Provide the (x, y) coordinate of the cell's center where the given text is located.  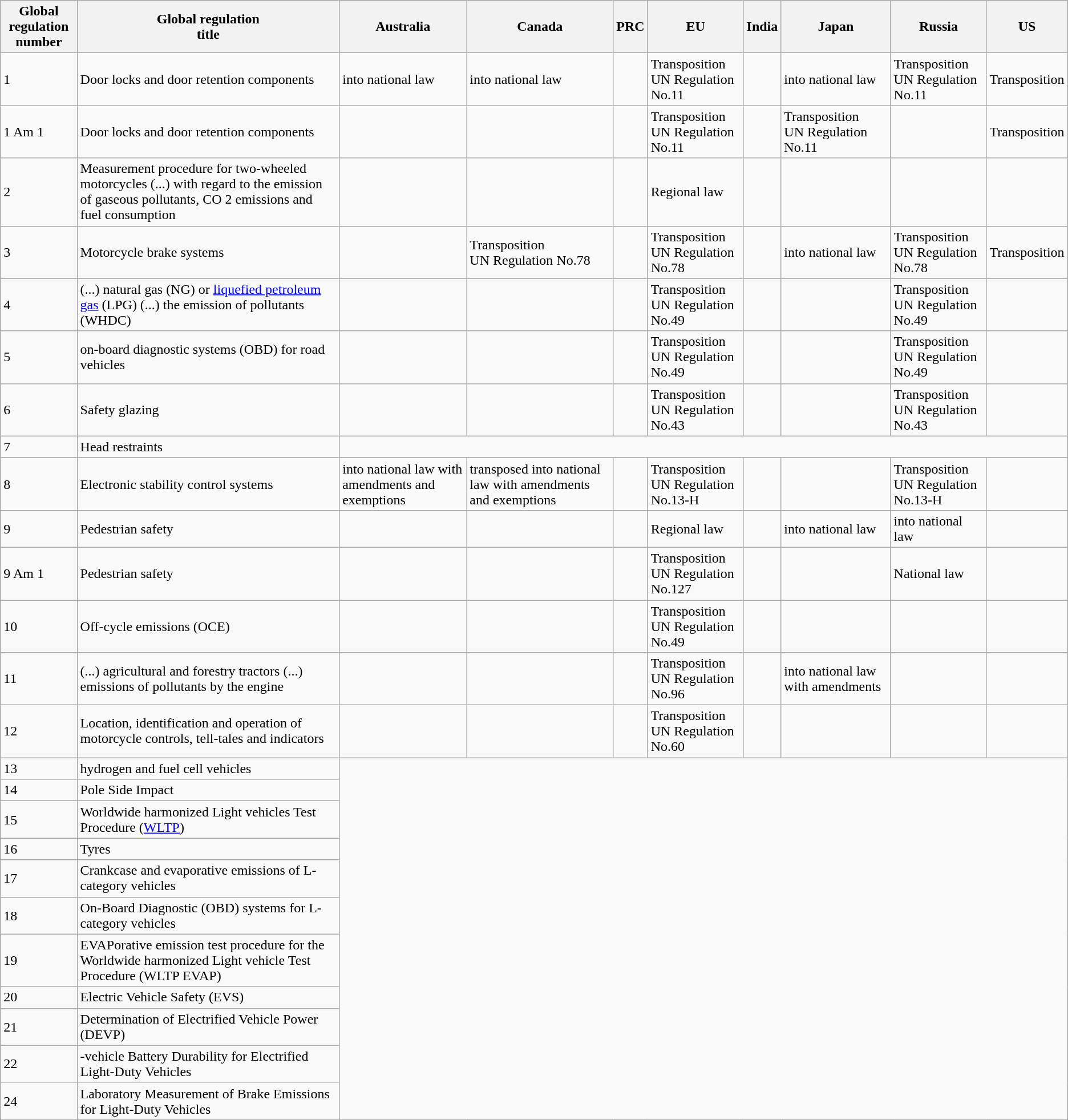
Safety glazing (208, 410)
Electric Vehicle Safety (EVS) (208, 997)
TranspositionUN Regulation No.96 (695, 679)
Pole Side Impact (208, 790)
24 (39, 1101)
22 (39, 1064)
Crankcase and evaporative emissions of L-category vehicles (208, 879)
14 (39, 790)
12 (39, 731)
Determination of Electrified Vehicle Power (DEVP) (208, 1027)
transposed into national law with amendments and exemptions (540, 484)
-vehicle Battery Durability for Electrified Light-Duty Vehicles (208, 1064)
PRC (630, 27)
15 (39, 819)
1 (39, 79)
Worldwide harmonized Light vehicles Test Procedure (WLTP) (208, 819)
Off-cycle emissions (OCE) (208, 626)
India (762, 27)
EVAPorative emission test procedure for the Worldwide harmonized Light vehicle Test Procedure (WLTP EVAP) (208, 960)
9 (39, 528)
1 Am 1 (39, 132)
11 (39, 679)
Russia (938, 27)
EU (695, 27)
5 (39, 357)
4 (39, 305)
6 (39, 410)
Laboratory Measurement of Brake Emissions for Light-Duty Vehicles (208, 1101)
into national law with amendments and exemptions (403, 484)
Global regulation number (39, 27)
9 Am 1 (39, 573)
8 (39, 484)
(...) natural gas (NG) or liquefied petroleum gas (LPG) (...) the emission of pollutants (WHDC) (208, 305)
Motorcycle brake systems (208, 252)
7 (39, 447)
21 (39, 1027)
Canada (540, 27)
TranspositionUN Regulation No.60 (695, 731)
17 (39, 879)
Global regulation title (208, 27)
2 (39, 192)
Location, identification and operation of motorcycle controls, tell-tales and indicators (208, 731)
US (1027, 27)
18 (39, 915)
On-Board Diagnostic (OBD) systems for L-category vehicles (208, 915)
Head restraints (208, 447)
13 (39, 769)
16 (39, 849)
Electronic stability control systems (208, 484)
Measurement procedure for two-wheeled motorcycles (...) with regard to the emission of gaseous pollutants, CO 2 emissions and fuel consumption (208, 192)
TranspositionUN Regulation No.127 (695, 573)
Australia (403, 27)
(...) agricultural and forestry tractors (...) emissions of pollutants by the engine (208, 679)
National law (938, 573)
Japan (836, 27)
20 (39, 997)
10 (39, 626)
3 (39, 252)
hydrogen and fuel cell vehicles (208, 769)
Tyres (208, 849)
into national law with amendments (836, 679)
on-board diagnostic systems (OBD) for road vehicles (208, 357)
19 (39, 960)
